Identify which cell holds the provided text, then report its (x, y) central coordinate. 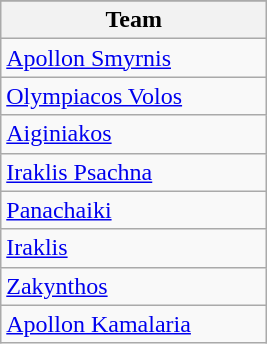
Olympiacos Volos (134, 96)
Iraklis (134, 248)
Apollon Kamalaria (134, 324)
Apollon Smyrnis (134, 58)
Zakynthos (134, 286)
Aiginiakos (134, 134)
Iraklis Psachna (134, 172)
Panachaiki (134, 210)
Team (134, 20)
